Detect which cell encompasses the target text, then output its (x, y) center coordinate. 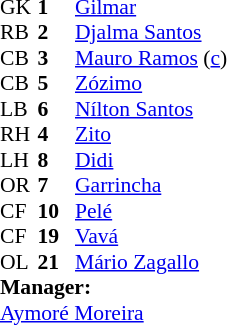
21 (57, 262)
Zito (151, 135)
LB (19, 109)
4 (57, 135)
8 (57, 160)
5 (57, 83)
7 (57, 185)
2 (57, 33)
10 (57, 211)
Mário Zagallo (151, 262)
Mauro Ramos (c) (151, 58)
Zózimo (151, 83)
Garrincha (151, 185)
Vavá (151, 237)
OR (19, 185)
19 (57, 237)
Pelé (151, 211)
LH (19, 160)
6 (57, 109)
Manager: (114, 287)
Didi (151, 160)
Nílton Santos (151, 109)
RB (19, 33)
OL (19, 262)
RH (19, 135)
3 (57, 58)
Djalma Santos (151, 33)
